Detect which cell encompasses the target text, then output its [x, y] center coordinate. 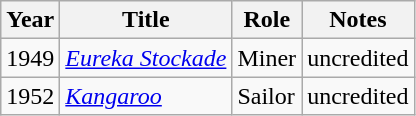
Sailor [267, 96]
Notes [358, 20]
Title [146, 20]
Miner [267, 58]
1952 [30, 96]
Eureka Stockade [146, 58]
Kangaroo [146, 96]
1949 [30, 58]
Year [30, 20]
Role [267, 20]
